Capture the cell that displays the provided text and extract its (X, Y) central coordinate. 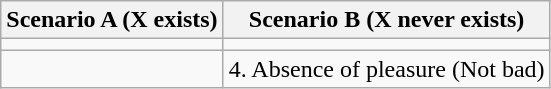
Scenario B (X never exists) (386, 20)
Scenario A (X exists) (112, 20)
4. Absence of pleasure (Not bad) (386, 69)
